Output the (X, Y) coordinate of the center of the cell containing the given text.  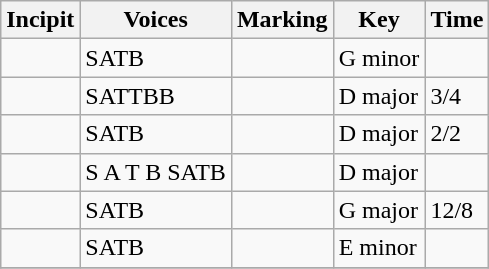
G minor (379, 58)
12/8 (457, 210)
S A T B SATB (156, 172)
3/4 (457, 96)
E minor (379, 248)
Voices (156, 20)
Marking (282, 20)
2/2 (457, 134)
Key (379, 20)
Time (457, 20)
Incipit (40, 20)
SATTBB (156, 96)
G major (379, 210)
